From the cell containing the given text, extract its center point as (x, y) coordinate. 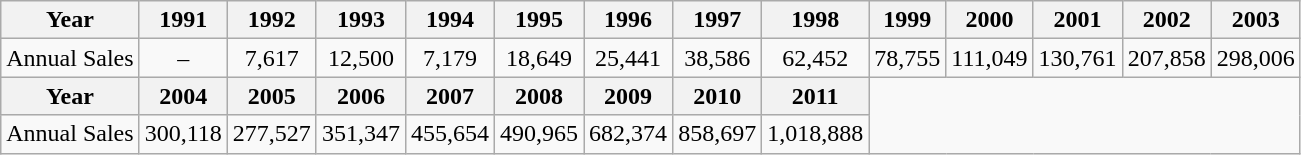
682,374 (628, 134)
18,649 (538, 58)
1995 (538, 20)
2006 (360, 96)
2002 (1166, 20)
78,755 (908, 58)
2010 (718, 96)
62,452 (816, 58)
455,654 (450, 134)
2009 (628, 96)
2011 (816, 96)
2003 (1256, 20)
490,965 (538, 134)
2007 (450, 96)
1998 (816, 20)
38,586 (718, 58)
300,118 (183, 134)
277,527 (272, 134)
12,500 (360, 58)
2008 (538, 96)
1992 (272, 20)
1997 (718, 20)
2001 (1078, 20)
858,697 (718, 134)
111,049 (990, 58)
2000 (990, 20)
298,006 (1256, 58)
– (183, 58)
1996 (628, 20)
25,441 (628, 58)
7,179 (450, 58)
1993 (360, 20)
2005 (272, 96)
130,761 (1078, 58)
2004 (183, 96)
351,347 (360, 134)
1999 (908, 20)
207,858 (1166, 58)
1,018,888 (816, 134)
7,617 (272, 58)
1994 (450, 20)
1991 (183, 20)
